Detect which cell encompasses the target text, then output its [X, Y] center coordinate. 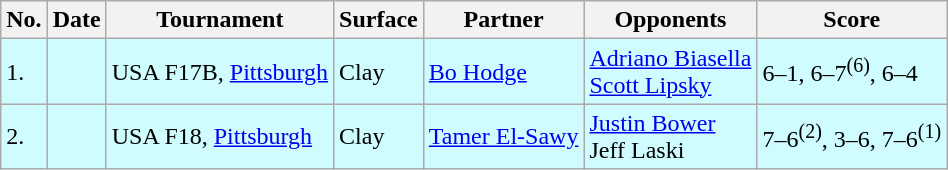
Bo Hodge [504, 72]
6–1, 6–7(6), 6–4 [852, 72]
7–6(2), 3–6, 7–6(1) [852, 136]
Opponents [670, 20]
Tournament [220, 20]
No. [24, 20]
Date [76, 20]
Justin Bower Jeff Laski [670, 136]
Tamer El-Sawy [504, 136]
Partner [504, 20]
USA F18, Pittsburgh [220, 136]
Surface [379, 20]
1. [24, 72]
USA F17B, Pittsburgh [220, 72]
Adriano Biasella Scott Lipsky [670, 72]
2. [24, 136]
Score [852, 20]
